Return the [x, y] coordinate for the center point of the cell that contains the specified text.  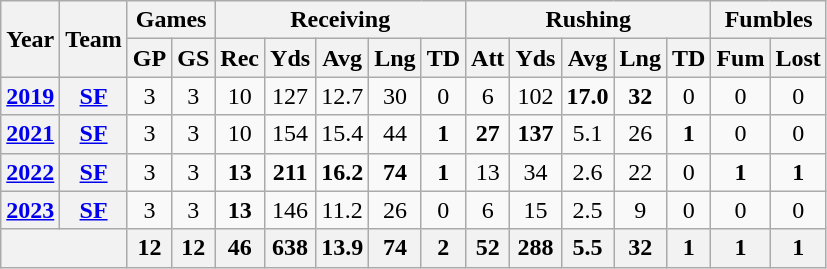
16.2 [342, 172]
9 [640, 210]
5.5 [588, 248]
2.5 [588, 210]
154 [290, 134]
288 [536, 248]
2019 [30, 96]
Fum [740, 58]
2 [443, 248]
638 [290, 248]
211 [290, 172]
30 [395, 96]
44 [395, 134]
5.1 [588, 134]
127 [290, 96]
Fumbles [768, 20]
Lost [798, 58]
2021 [30, 134]
Games [170, 20]
Rushing [588, 20]
46 [240, 248]
22 [640, 172]
11.2 [342, 210]
13.9 [342, 248]
137 [536, 134]
Rec [240, 58]
12.7 [342, 96]
34 [536, 172]
17.0 [588, 96]
52 [488, 248]
146 [290, 210]
27 [488, 134]
102 [536, 96]
Receiving [340, 20]
2022 [30, 172]
Year [30, 39]
2023 [30, 210]
Att [488, 58]
15 [536, 210]
Team [94, 39]
15.4 [342, 134]
GS [194, 58]
2.6 [588, 172]
GP [149, 58]
